Return [X, Y] of the center of cell containing provided text 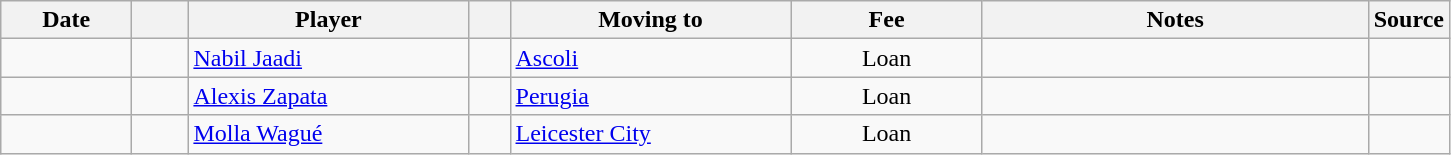
Ascoli [650, 58]
Notes [1175, 20]
Molla Wagué [328, 134]
Source [1408, 20]
Moving to [650, 20]
Perugia [650, 96]
Fee [886, 20]
Nabil Jaadi [328, 58]
Alexis Zapata [328, 96]
Date [66, 20]
Player [328, 20]
Leicester City [650, 134]
